Provide the [X, Y] coordinate of the cell's center where the given text is located.  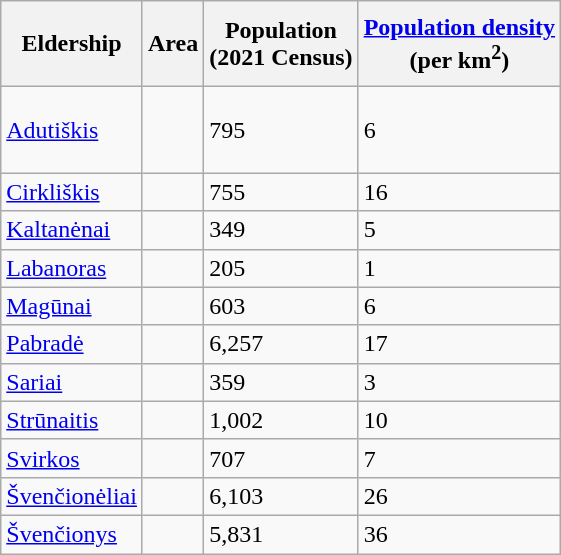
5,831 [281, 534]
755 [281, 192]
Pabradė [72, 344]
Labanoras [72, 268]
Strūnaitis [72, 420]
707 [281, 458]
6,103 [281, 496]
6,257 [281, 344]
10 [459, 420]
Svirkos [72, 458]
Area [172, 44]
Population density(per km2) [459, 44]
Švenčionys [72, 534]
Sariai [72, 382]
Cirkliškis [72, 192]
603 [281, 306]
17 [459, 344]
349 [281, 230]
1 [459, 268]
5 [459, 230]
1,002 [281, 420]
26 [459, 496]
Kaltanėnai [72, 230]
7 [459, 458]
Švenčionėliai [72, 496]
Adutiškis [72, 130]
Population (2021 Census) [281, 44]
795 [281, 130]
16 [459, 192]
Eldership [72, 44]
3 [459, 382]
36 [459, 534]
205 [281, 268]
359 [281, 382]
Magūnai [72, 306]
